Output the [x, y] coordinate of the center of the cell containing the given text.  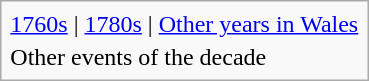
1760s | 1780s | Other years in Wales [184, 24]
Other events of the decade [184, 57]
